Scan for the cell matching the given text and deliver its [X, Y] coordinate at center. 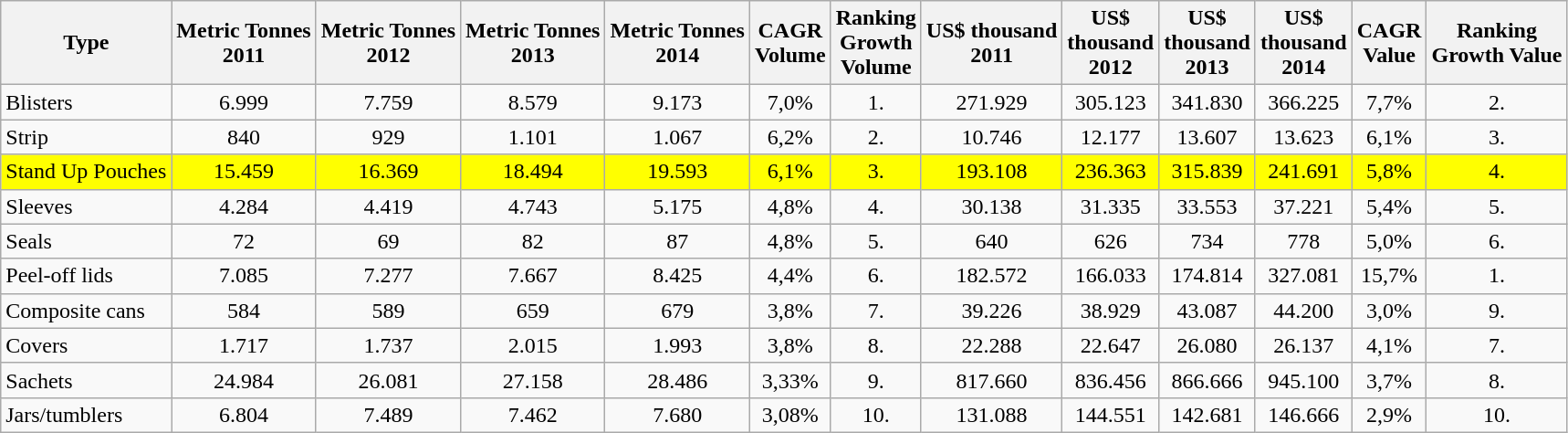
US$thousand2013 [1207, 43]
271.929 [991, 102]
6,2% [790, 137]
10.746 [991, 137]
26.080 [1207, 345]
CAGRVolume [790, 43]
626 [1111, 241]
7,7% [1389, 102]
8.425 [677, 276]
193.108 [991, 172]
30.138 [991, 206]
327.081 [1303, 276]
5,8% [1389, 172]
9.173 [677, 102]
241.691 [1303, 172]
341.830 [1207, 102]
584 [244, 311]
Type [86, 43]
Seals [86, 241]
15.459 [244, 172]
4.419 [388, 206]
Metric Tonnes2012 [388, 43]
87 [677, 241]
Blisters [86, 102]
4,4% [790, 276]
6.999 [244, 102]
39.226 [991, 311]
174.814 [1207, 276]
589 [388, 311]
2.015 [533, 345]
659 [533, 311]
8.579 [533, 102]
1.993 [677, 345]
82 [533, 241]
Peel-off lids [86, 276]
131.088 [991, 415]
13.623 [1303, 137]
Jars/tumblers [86, 415]
7.759 [388, 102]
Metric Tonnes2014 [677, 43]
366.225 [1303, 102]
6.804 [244, 415]
13.607 [1207, 137]
7.680 [677, 415]
305.123 [1111, 102]
142.681 [1207, 415]
37.221 [1303, 206]
US$thousand2014 [1303, 43]
144.551 [1111, 415]
5,4% [1389, 206]
CAGRValue [1389, 43]
12.177 [1111, 137]
38.929 [1111, 311]
866.666 [1207, 380]
5,0% [1389, 241]
28.486 [677, 380]
44.200 [1303, 311]
5.175 [677, 206]
22.288 [991, 345]
146.666 [1303, 415]
945.100 [1303, 380]
3,7% [1389, 380]
7.085 [244, 276]
817.660 [991, 380]
Metric Tonnes2013 [533, 43]
3,0% [1389, 311]
236.363 [1111, 172]
33.553 [1207, 206]
2,9% [1389, 415]
Sachets [86, 380]
734 [1207, 241]
840 [244, 137]
43.087 [1207, 311]
836.456 [1111, 380]
182.572 [991, 276]
929 [388, 137]
4.743 [533, 206]
24.984 [244, 380]
1.067 [677, 137]
4.284 [244, 206]
22.647 [1111, 345]
640 [991, 241]
7.667 [533, 276]
1.101 [533, 137]
3,08% [790, 415]
RankingGrowth Value [1497, 43]
18.494 [533, 172]
1.717 [244, 345]
31.335 [1111, 206]
16.369 [388, 172]
26.081 [388, 380]
778 [1303, 241]
4,1% [1389, 345]
26.137 [1303, 345]
1.737 [388, 345]
Metric Tonnes2011 [244, 43]
27.158 [533, 380]
US$ thousand2011 [991, 43]
US$thousand2012 [1111, 43]
7.462 [533, 415]
Composite cans [86, 311]
19.593 [677, 172]
15,7% [1389, 276]
7,0% [790, 102]
69 [388, 241]
Sleeves [86, 206]
Stand Up Pouches [86, 172]
Covers [86, 345]
RankingGrowthVolume [876, 43]
7.489 [388, 415]
72 [244, 241]
315.839 [1207, 172]
166.033 [1111, 276]
Strip [86, 137]
7.277 [388, 276]
679 [677, 311]
3,33% [790, 380]
